Determine the [X, Y] coordinate at the center of the cell enclosing the given text.  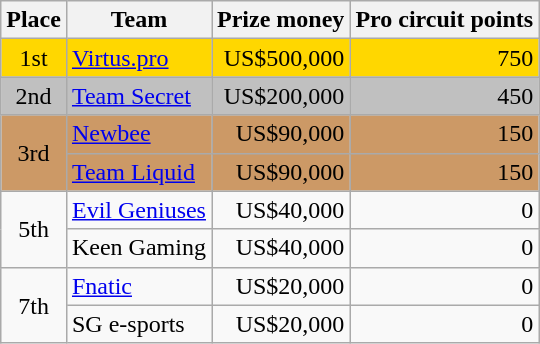
Place [34, 20]
Evil Geniuses [138, 210]
Keen Gaming [138, 248]
3rd [34, 153]
Newbee [138, 134]
Team [138, 20]
7th [34, 305]
Team Secret [138, 96]
2nd [34, 96]
Fnatic [138, 286]
US$200,000 [281, 96]
5th [34, 229]
Prize money [281, 20]
SG e-sports [138, 324]
Virtus.pro [138, 58]
750 [444, 58]
Pro circuit points [444, 20]
Team Liquid [138, 172]
US$500,000 [281, 58]
450 [444, 96]
1st [34, 58]
